Identify which cell holds the provided text, then report its (x, y) central coordinate. 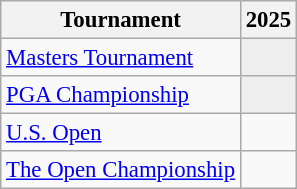
PGA Championship (121, 95)
Tournament (121, 20)
Masters Tournament (121, 58)
U.S. Open (121, 133)
The Open Championship (121, 170)
2025 (268, 20)
